Extract the [x, y] coordinate from the center of the cell holding the provided text.  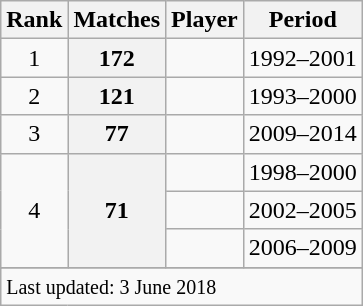
Last updated: 3 June 2018 [182, 286]
1993–2000 [302, 96]
2006–2009 [302, 248]
Player [205, 20]
1 [34, 58]
1992–2001 [302, 58]
Period [302, 20]
1998–2000 [302, 172]
4 [34, 210]
121 [117, 96]
Matches [117, 20]
2009–2014 [302, 134]
172 [117, 58]
77 [117, 134]
3 [34, 134]
2 [34, 96]
Rank [34, 20]
71 [117, 210]
2002–2005 [302, 210]
